Return the [X, Y] coordinate for the center point of the cell that contains the specified text.  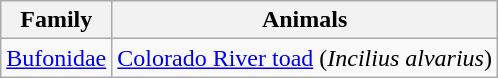
Animals [305, 20]
Family [56, 20]
Bufonidae [56, 58]
Colorado River toad (Incilius alvarius) [305, 58]
